Provide the [x, y] coordinate of the cell's center where the given text is located.  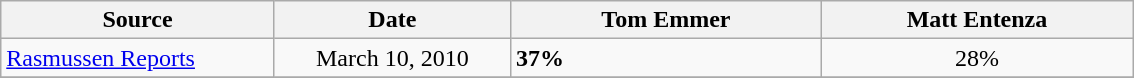
Date [392, 20]
Source [138, 20]
Rasmussen Reports [138, 58]
37% [666, 58]
March 10, 2010 [392, 58]
Tom Emmer [666, 20]
28% [976, 58]
Matt Entenza [976, 20]
